For the text-containing cell, return its midpoint in [X, Y] coordinate format. 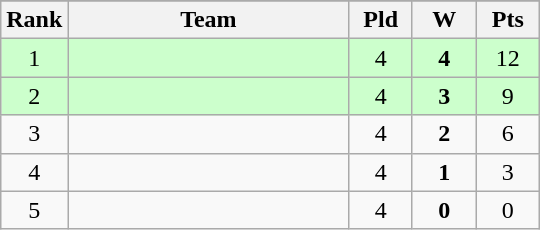
Pld [381, 20]
6 [508, 134]
Team [208, 20]
W [444, 20]
Rank [34, 20]
12 [508, 58]
9 [508, 96]
Pts [508, 20]
5 [34, 210]
